Extract the (X, Y) coordinate from the center of the cell holding the provided text.  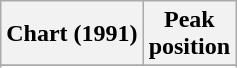
Chart (1991) (72, 34)
Peakposition (189, 34)
